For the text-containing cell, return its midpoint in [x, y] coordinate format. 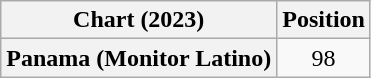
Panama (Monitor Latino) [139, 58]
Chart (2023) [139, 20]
98 [324, 58]
Position [324, 20]
